Identify which cell holds the provided text, then report its (x, y) central coordinate. 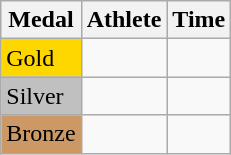
Bronze (41, 134)
Time (199, 20)
Medal (41, 20)
Athlete (124, 20)
Silver (41, 96)
Gold (41, 58)
